Capture the cell that displays the provided text and extract its (x, y) central coordinate. 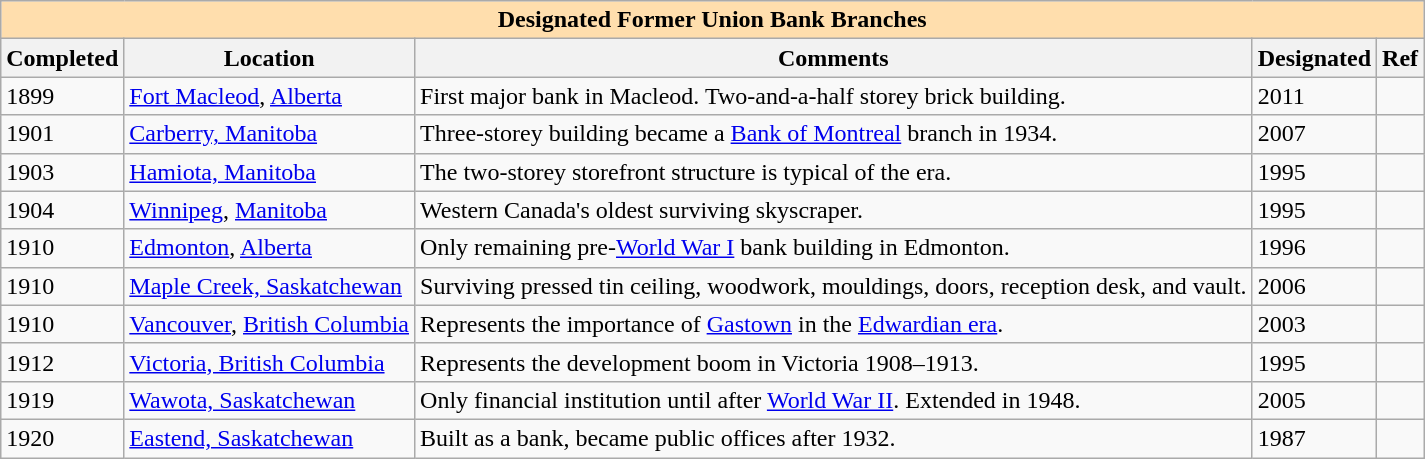
Designated Former Union Bank Branches (712, 20)
Only remaining pre-World War I bank building in Edmonton. (834, 248)
1996 (1314, 248)
1912 (62, 362)
1899 (62, 96)
Three-storey building became a Bank of Montreal branch in 1934. (834, 134)
1920 (62, 438)
Western Canada's oldest surviving skyscraper. (834, 210)
1987 (1314, 438)
Winnipeg, Manitoba (270, 210)
2006 (1314, 286)
Vancouver, British Columbia (270, 324)
Built as a bank, became public offices after 1932. (834, 438)
Carberry, Manitoba (270, 134)
2007 (1314, 134)
Wawota, Saskatchewan (270, 400)
Represents the development boom in Victoria 1908–1913. (834, 362)
The two-storey storefront structure is typical of the era. (834, 172)
Designated (1314, 58)
Victoria, British Columbia (270, 362)
2003 (1314, 324)
2005 (1314, 400)
Maple Creek, Saskatchewan (270, 286)
Location (270, 58)
Edmonton, Alberta (270, 248)
Ref (1400, 58)
1919 (62, 400)
Comments (834, 58)
Fort Macleod, Alberta (270, 96)
Hamiota, Manitoba (270, 172)
Only financial institution until after World War II. Extended in 1948. (834, 400)
1901 (62, 134)
Eastend, Saskatchewan (270, 438)
1904 (62, 210)
Completed (62, 58)
First major bank in Macleod. Two-and-a-half storey brick building. (834, 96)
2011 (1314, 96)
Surviving pressed tin ceiling, woodwork, mouldings, doors, reception desk, and vault. (834, 286)
Represents the importance of Gastown in the Edwardian era. (834, 324)
1903 (62, 172)
